Provide the [x, y] coordinate of the cell's center where the given text is located.  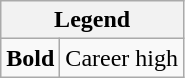
Legend [92, 20]
Career high [122, 58]
Bold [30, 58]
